Detect which cell encompasses the target text, then output its (X, Y) center coordinate. 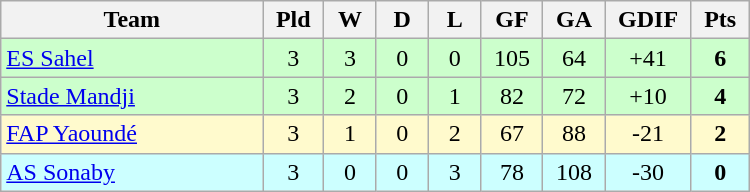
108 (574, 172)
88 (574, 134)
Pts (720, 20)
82 (512, 96)
AS Sonaby (132, 172)
64 (574, 58)
105 (512, 58)
6 (720, 58)
GF (512, 20)
+41 (648, 58)
Stade Mandji (132, 96)
GA (574, 20)
Pld (294, 20)
4 (720, 96)
72 (574, 96)
78 (512, 172)
-30 (648, 172)
L (454, 20)
+10 (648, 96)
FAP Yaoundé (132, 134)
-21 (648, 134)
ES Sahel (132, 58)
D (402, 20)
GDIF (648, 20)
W (350, 20)
Team (132, 20)
67 (512, 134)
